Scan for the cell matching the given text and deliver its [X, Y] coordinate at center. 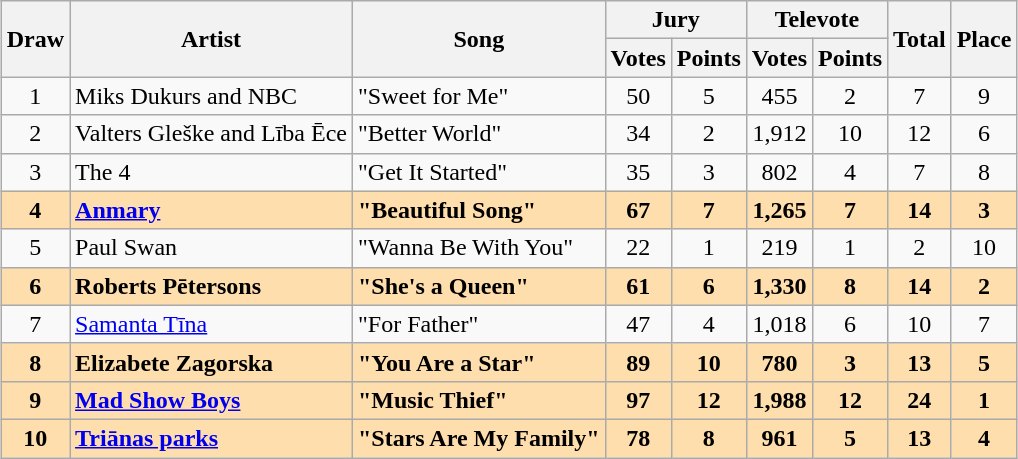
Draw [35, 39]
1,988 [779, 400]
Samanta Tīna [212, 324]
"Sweet for Me" [480, 96]
"You Are a Star" [480, 362]
The 4 [212, 172]
Song [480, 39]
Jury [676, 20]
22 [638, 248]
802 [779, 172]
"Beautiful Song" [480, 210]
"Music Thief" [480, 400]
Televote [816, 20]
Elizabete Zagorska [212, 362]
1,330 [779, 286]
Total [920, 39]
"Get It Started" [480, 172]
47 [638, 324]
961 [779, 438]
78 [638, 438]
219 [779, 248]
Mad Show Boys [212, 400]
24 [920, 400]
"Stars Are My Family" [480, 438]
Anmary [212, 210]
67 [638, 210]
Artist [212, 39]
Place [984, 39]
"Better World" [480, 134]
50 [638, 96]
Roberts Pētersons [212, 286]
89 [638, 362]
455 [779, 96]
"For Father" [480, 324]
"Wanna Be With You" [480, 248]
61 [638, 286]
35 [638, 172]
Valters Gleške and Lība Ēce [212, 134]
Paul Swan [212, 248]
1,912 [779, 134]
780 [779, 362]
"She's a Queen" [480, 286]
Triānas parks [212, 438]
Miks Dukurs and NBC [212, 96]
1,265 [779, 210]
34 [638, 134]
97 [638, 400]
1,018 [779, 324]
